Determine the [x, y] coordinate at the center of the cell enclosing the given text.  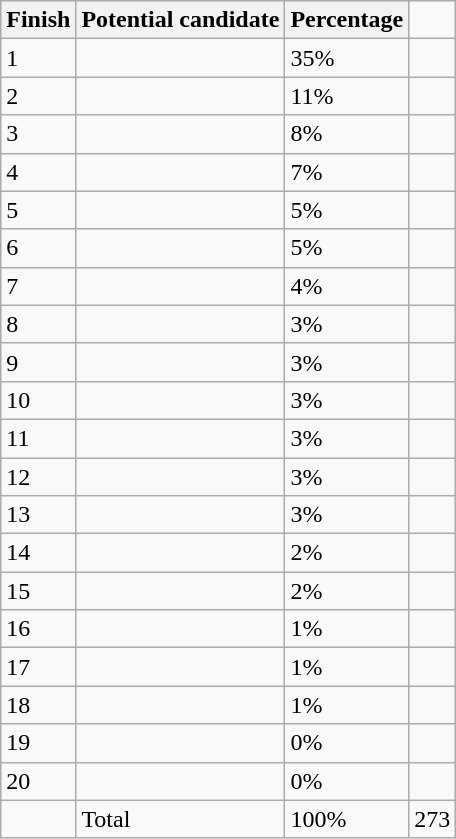
11 [38, 438]
8% [347, 134]
Percentage [347, 20]
15 [38, 591]
7% [347, 172]
13 [38, 515]
Potential candidate [180, 20]
35% [347, 58]
7 [38, 286]
9 [38, 362]
17 [38, 667]
20 [38, 781]
11% [347, 96]
1 [38, 58]
18 [38, 705]
6 [38, 248]
Total [180, 819]
12 [38, 477]
273 [432, 819]
5 [38, 210]
4 [38, 172]
19 [38, 743]
3 [38, 134]
Finish [38, 20]
16 [38, 629]
100% [347, 819]
10 [38, 400]
8 [38, 324]
4% [347, 286]
14 [38, 553]
2 [38, 96]
